Find where the given text appears and provide that cell's center as [X, Y] coordinate. 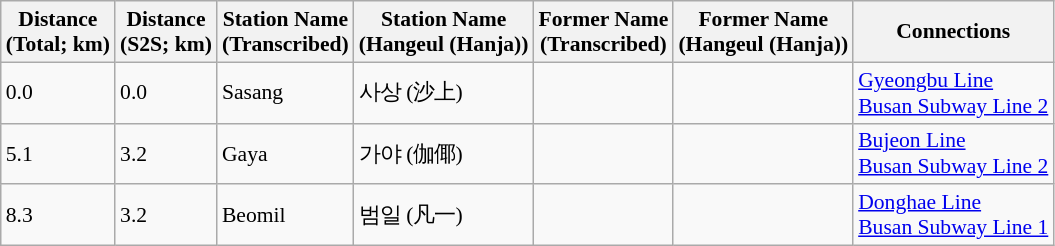
사상 (沙上) [444, 92]
범일 (凡一) [444, 216]
Bujeon Line Busan Subway Line 2 [953, 154]
Former Name(Transcribed) [604, 32]
Sasang [286, 92]
Connections [953, 32]
Gaya [286, 154]
Former Name(Hangeul (Hanja)) [763, 32]
8.3 [58, 216]
Beomil [286, 216]
Donghae Line Busan Subway Line 1 [953, 216]
Distance(S2S; km) [166, 32]
Distance(Total; km) [58, 32]
5.1 [58, 154]
Station Name(Transcribed) [286, 32]
Station Name(Hangeul (Hanja)) [444, 32]
Gyeongbu Line Busan Subway Line 2 [953, 92]
가야 (伽倻) [444, 154]
